Find where the given text appears and provide that cell's center as (X, Y) coordinate. 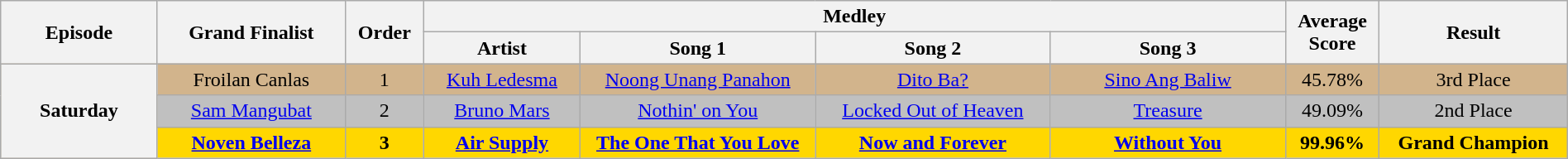
Sino Ang Baliw (1168, 79)
Bruno Mars (501, 111)
Order (385, 32)
Froilan Canlas (251, 79)
Nothin' on You (698, 111)
3 (385, 142)
3rd Place (1474, 79)
Grand Finalist (251, 32)
Air Supply (501, 142)
Treasure (1168, 111)
Now and Forever (933, 142)
Dito Ba? (933, 79)
99.96% (1332, 142)
Grand Champion (1474, 142)
Song 3 (1168, 48)
Kuh Ledesma (501, 79)
2 (385, 111)
49.09% (1332, 111)
Song 1 (698, 48)
Song 2 (933, 48)
2nd Place (1474, 111)
Noven Belleza (251, 142)
Locked Out of Heaven (933, 111)
The One That You Love (698, 142)
1 (385, 79)
Saturday (79, 111)
Sam Mangubat (251, 111)
Result (1474, 32)
Average Score (1332, 32)
Medley (854, 17)
45.78% (1332, 79)
Noong Unang Panahon (698, 79)
Episode (79, 32)
Artist (501, 48)
Without You (1168, 142)
